Extract the [X, Y] coordinate from the center of the cell holding the provided text.  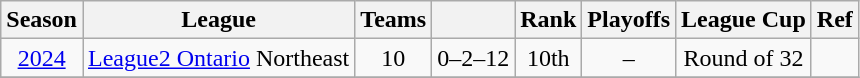
League Cup [744, 20]
League [218, 20]
0–2–12 [474, 58]
Playoffs [629, 20]
10th [548, 58]
10 [394, 58]
Season [42, 20]
League2 Ontario Northeast [218, 58]
2024 [42, 58]
Rank [548, 20]
Teams [394, 20]
Ref [834, 20]
Round of 32 [744, 58]
– [629, 58]
